Extract the [X, Y] coordinate from the center of the cell holding the provided text.  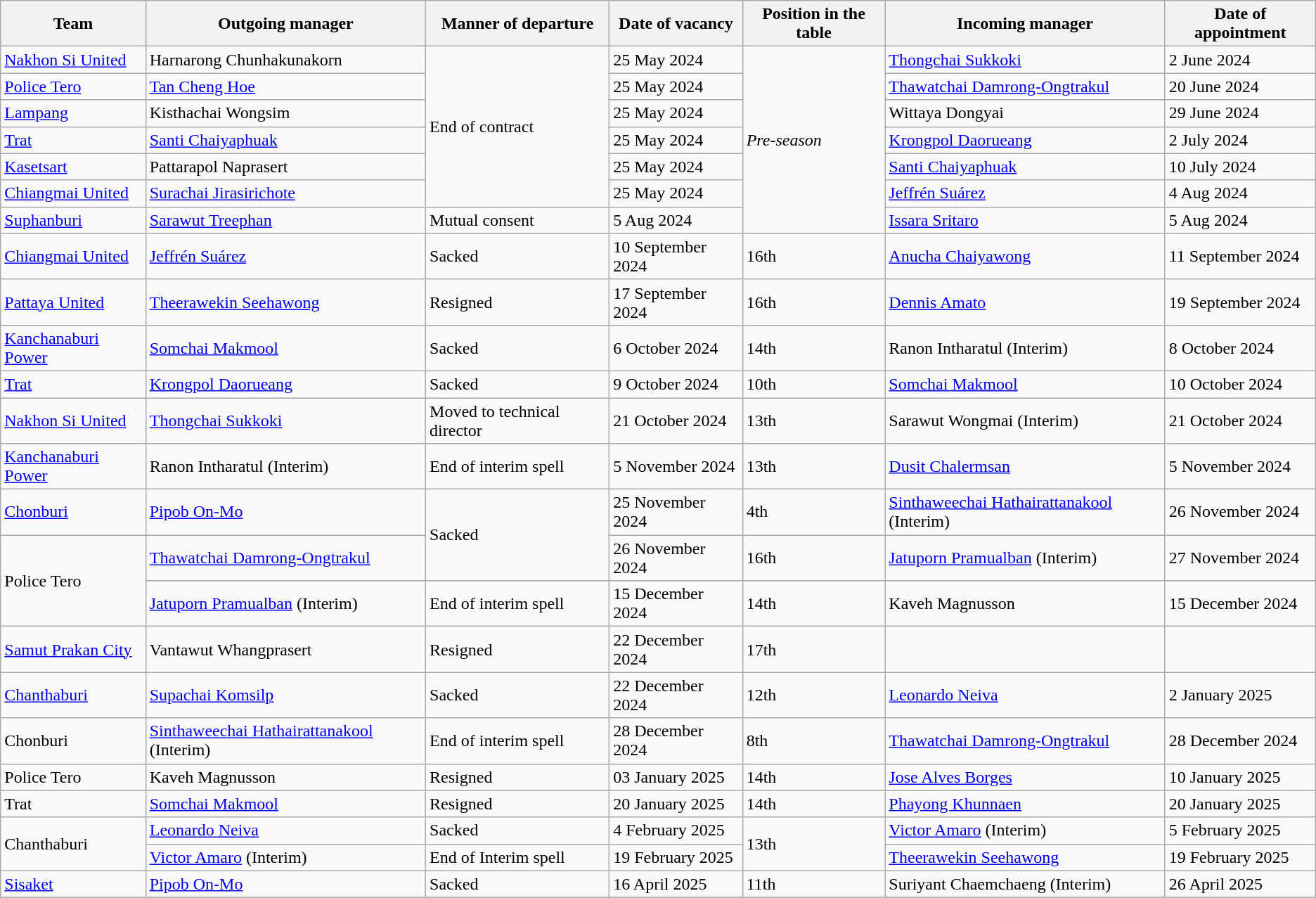
10 October 2024 [1240, 384]
25 November 2024 [676, 512]
Incoming manager [1025, 24]
Date of appointment [1240, 24]
Pattarapol Naprasert [285, 167]
Kisthachai Wongsim [285, 113]
Lampang [73, 113]
03 January 2025 [676, 777]
17 September 2024 [676, 302]
Mutual consent [517, 220]
9 October 2024 [676, 384]
6 October 2024 [676, 347]
Suriyant Chaemchaeng (Interim) [1025, 884]
4 February 2025 [676, 830]
Dusit Chalermsan [1025, 467]
Team [73, 24]
16 April 2025 [676, 884]
Date of vacancy [676, 24]
Harnarong Chunhakunakorn [285, 60]
Pattaya United [73, 302]
11 September 2024 [1240, 256]
11th [814, 884]
Surachai Jirasirichote [285, 193]
17th [814, 650]
Position in the table [814, 24]
Anucha Chaiyawong [1025, 256]
2 July 2024 [1240, 140]
19 September 2024 [1240, 302]
Vantawut Whangprasert [285, 650]
Moved to technical director [517, 421]
10th [814, 384]
Wittaya Dongyai [1025, 113]
Jose Alves Borges [1025, 777]
End of Interim spell [517, 857]
12th [814, 695]
Dennis Amato [1025, 302]
27 November 2024 [1240, 558]
29 June 2024 [1240, 113]
Issara Sritaro [1025, 220]
Pre-season [814, 140]
Kasetsart [73, 167]
Sisaket [73, 884]
Sarawut Wongmai (Interim) [1025, 421]
10 January 2025 [1240, 777]
26 April 2025 [1240, 884]
Supachai Komsilp [285, 695]
4 Aug 2024 [1240, 193]
20 June 2024 [1240, 86]
Suphanburi [73, 220]
5 February 2025 [1240, 830]
Sarawut Treephan [285, 220]
10 September 2024 [676, 256]
Tan Cheng Hoe [285, 86]
10 July 2024 [1240, 167]
2 June 2024 [1240, 60]
Samut Prakan City [73, 650]
Phayong Khunnaen [1025, 804]
4th [814, 512]
Manner of departure [517, 24]
End of contract [517, 127]
Outgoing manager [285, 24]
8th [814, 741]
8 October 2024 [1240, 347]
2 January 2025 [1240, 695]
